Identify which cell holds the provided text, then report its (x, y) central coordinate. 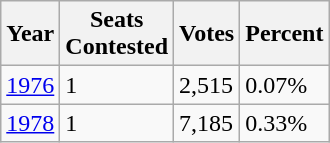
Percent (284, 34)
0.33% (284, 123)
Year (30, 34)
0.07% (284, 85)
7,185 (207, 123)
1976 (30, 85)
SeatsContested (117, 34)
2,515 (207, 85)
Votes (207, 34)
1978 (30, 123)
